Extract the (x, y) coordinate from the center of the cell holding the provided text.  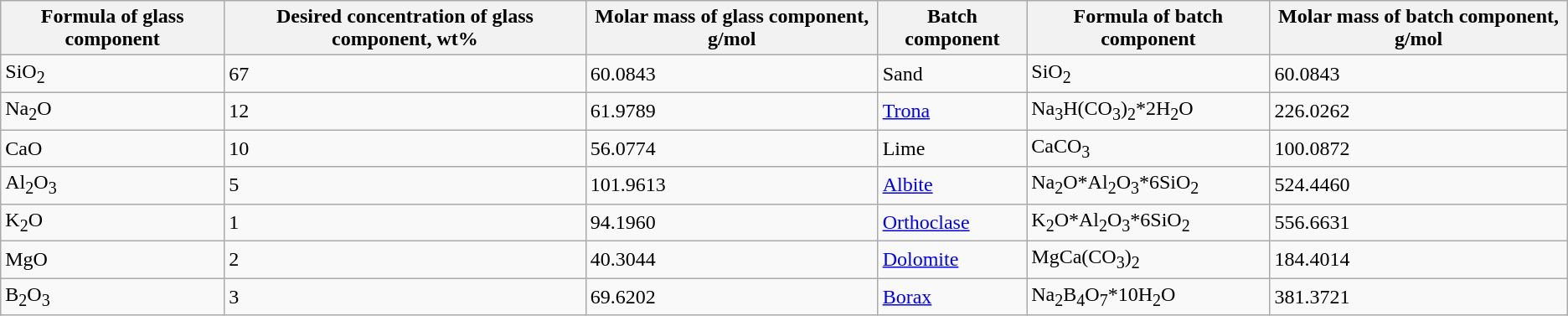
12 (405, 111)
K2O (112, 222)
B2O3 (112, 297)
Na3H(CO3)2*2H2O (1148, 111)
556.6631 (1419, 222)
2 (405, 260)
Formula of glass component (112, 28)
67 (405, 74)
Formula of batch component (1148, 28)
40.3044 (732, 260)
56.0774 (732, 148)
10 (405, 148)
Sand (952, 74)
101.9613 (732, 185)
MgO (112, 260)
Al2O3 (112, 185)
CaCO3 (1148, 148)
Desired concentration of glass component, wt% (405, 28)
61.9789 (732, 111)
381.3721 (1419, 297)
1 (405, 222)
Albite (952, 185)
184.4014 (1419, 260)
Molar mass of glass component, g/mol (732, 28)
CaO (112, 148)
Molar mass of batch component, g/mol (1419, 28)
Batch component (952, 28)
Na2B4O7*10H2O (1148, 297)
524.4460 (1419, 185)
Na2O (112, 111)
5 (405, 185)
Na2O*Al2O3*6SiO2 (1148, 185)
Dolomite (952, 260)
Trona (952, 111)
100.0872 (1419, 148)
Borax (952, 297)
Orthoclase (952, 222)
K2O*Al2O3*6SiO2 (1148, 222)
69.6202 (732, 297)
MgCa(CO3)2 (1148, 260)
94.1960 (732, 222)
3 (405, 297)
226.0262 (1419, 111)
Lime (952, 148)
